Detect which cell encompasses the target text, then output its (x, y) center coordinate. 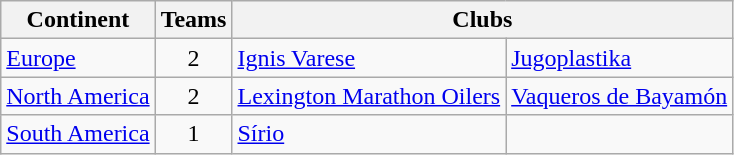
Clubs (482, 20)
Sírio (369, 134)
Vaqueros de Bayamón (620, 96)
Europe (78, 58)
South America (78, 134)
1 (194, 134)
Teams (194, 20)
Ignis Varese (369, 58)
Continent (78, 20)
Jugoplastika (620, 58)
North America (78, 96)
Lexington Marathon Oilers (369, 96)
